Provide the [X, Y] coordinate of the cell's center where the given text is located.  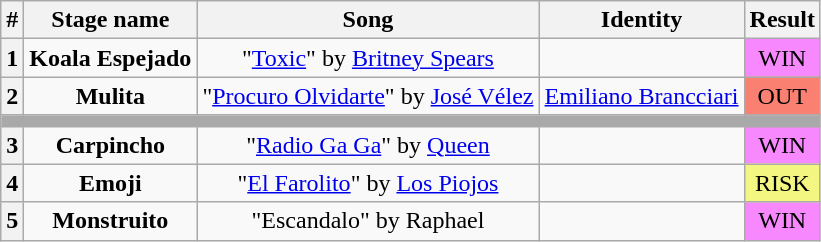
2 [12, 96]
Mulita [110, 96]
"Radio Ga Ga" by Queen [368, 145]
Emoji [110, 183]
4 [12, 183]
Emiliano Brancciari [642, 96]
OUT [782, 96]
Carpincho [110, 145]
1 [12, 58]
Koala Espejado [110, 58]
Identity [642, 20]
# [12, 20]
3 [12, 145]
5 [12, 221]
RISK [782, 183]
"Toxic" by Britney Spears [368, 58]
Song [368, 20]
Monstruito [110, 221]
Result [782, 20]
"El Farolito" by Los Piojos [368, 183]
Stage name [110, 20]
"Escandalo" by Raphael [368, 221]
"Procuro Olvidarte" by José Vélez [368, 96]
